Search for the cell housing the specified text and yield its [x, y] center coordinate. 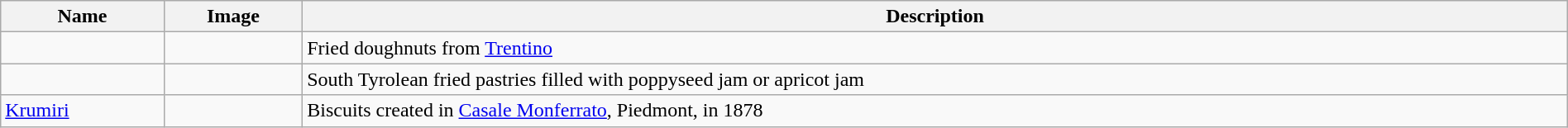
Description [935, 17]
Fried doughnuts from Trentino [935, 48]
Biscuits created in Casale Monferrato, Piedmont, in 1878 [935, 111]
Name [83, 17]
South Tyrolean fried pastries filled with poppyseed jam or apricot jam [935, 79]
Krumiri [83, 111]
Image [233, 17]
